From the cell containing the given text, extract its center point as (x, y) coordinate. 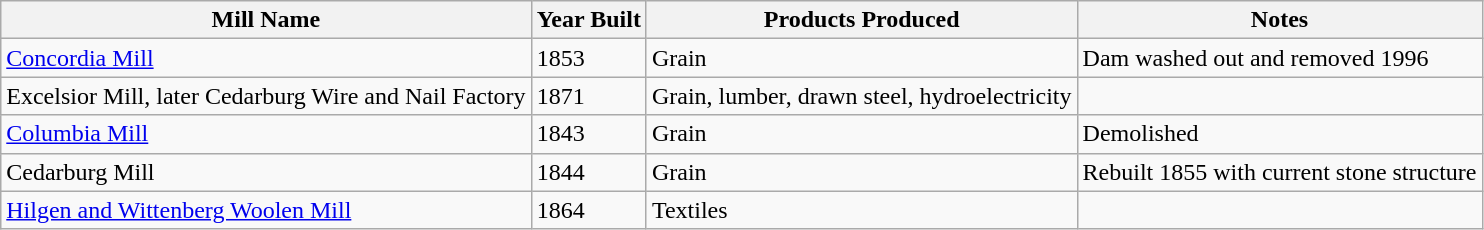
Hilgen and Wittenberg Woolen Mill (266, 210)
Textiles (862, 210)
Products Produced (862, 20)
1864 (588, 210)
1843 (588, 134)
1853 (588, 58)
Columbia Mill (266, 134)
Rebuilt 1855 with current stone structure (1280, 172)
Demolished (1280, 134)
Mill Name (266, 20)
Year Built (588, 20)
Dam washed out and removed 1996 (1280, 58)
1844 (588, 172)
Excelsior Mill, later Cedarburg Wire and Nail Factory (266, 96)
Notes (1280, 20)
Concordia Mill (266, 58)
Grain, lumber, drawn steel, hydroelectricity (862, 96)
Cedarburg Mill (266, 172)
1871 (588, 96)
